Return [X, Y] of the center of cell containing provided text 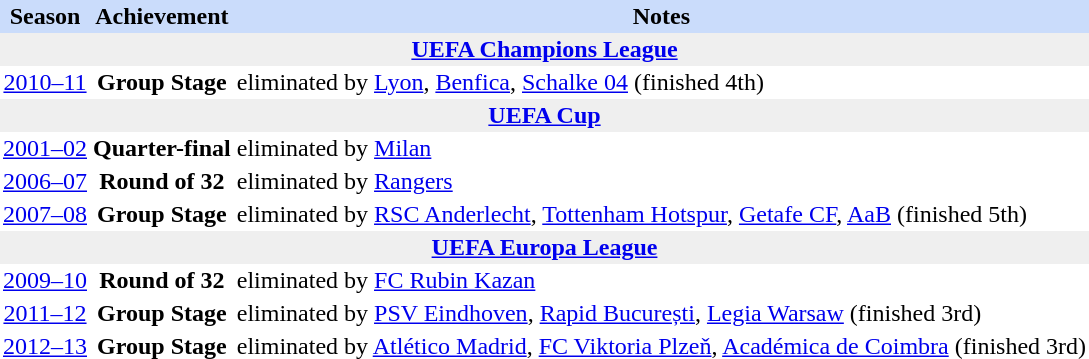
UEFA Cup [544, 116]
Notes [662, 16]
2001–02 [45, 148]
eliminated by Milan [662, 148]
Season [45, 16]
2006–07 [45, 182]
Achievement [162, 16]
UEFA Europa League [544, 248]
eliminated by Rangers [662, 182]
2010–11 [45, 82]
eliminated by PSV Eindhoven, Rapid București, Legia Warsaw (finished 3rd) [662, 314]
UEFA Champions League [544, 50]
2009–10 [45, 280]
eliminated by FC Rubin Kazan [662, 280]
eliminated by Lyon, Benfica, Schalke 04 (finished 4th) [662, 82]
eliminated by RSC Anderlecht, Tottenham Hotspur, Getafe CF, AaB (finished 5th) [662, 214]
Quarter-final [162, 148]
2007–08 [45, 214]
2011–12 [45, 314]
